Scan for the cell matching the given text and deliver its [X, Y] coordinate at center. 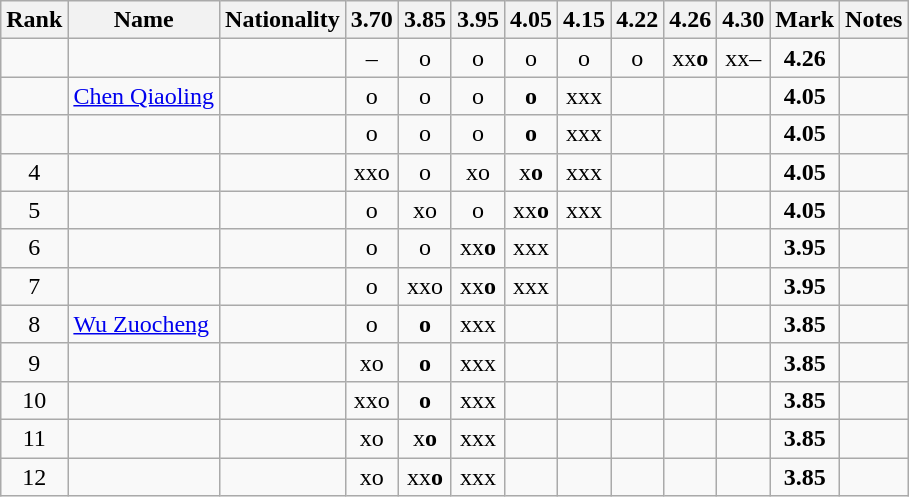
11 [34, 438]
Chen Qiaoling [144, 96]
4.30 [744, 20]
4 [34, 172]
Notes [874, 20]
8 [34, 324]
Rank [34, 20]
6 [34, 248]
9 [34, 362]
3.70 [372, 20]
Nationality [283, 20]
10 [34, 400]
Mark [805, 20]
Name [144, 20]
4.15 [584, 20]
Wu Zuocheng [144, 324]
12 [34, 477]
5 [34, 210]
– [372, 58]
7 [34, 286]
xx– [744, 58]
4.22 [638, 20]
